Scan for the cell matching the given text and deliver its (x, y) coordinate at center. 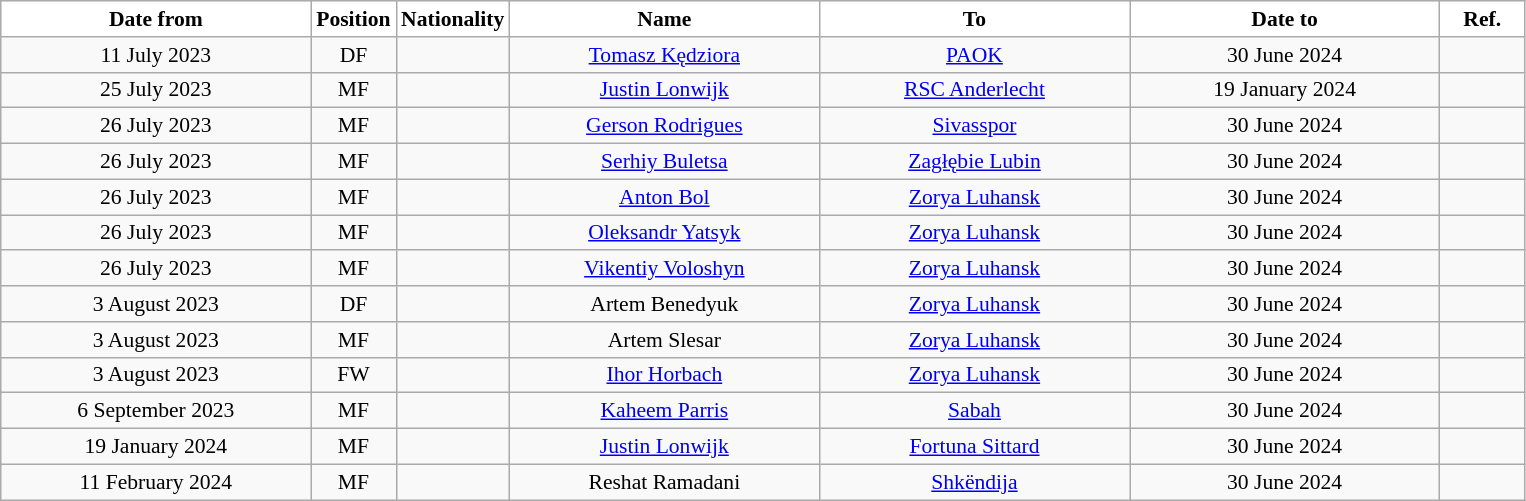
Oleksandr Yatsyk (664, 233)
Nationality (452, 19)
Gerson Rodrigues (664, 126)
PAOK (974, 55)
Vikentiy Voloshyn (664, 269)
Kaheem Parris (664, 411)
Reshat Ramadani (664, 482)
Zagłębie Lubin (974, 162)
Fortuna Sittard (974, 447)
Artem Slesar (664, 340)
Shkëndija (974, 482)
Ref. (1482, 19)
Sabah (974, 411)
Tomasz Kędziora (664, 55)
Date from (156, 19)
25 July 2023 (156, 90)
Serhiy Buletsa (664, 162)
11 July 2023 (156, 55)
Artem Benedyuk (664, 304)
11 February 2024 (156, 482)
Sivasspor (974, 126)
Anton Bol (664, 197)
6 September 2023 (156, 411)
Ihor Horbach (664, 375)
Date to (1285, 19)
Name (664, 19)
To (974, 19)
RSC Anderlecht (974, 90)
Position (354, 19)
FW (354, 375)
